Output the [X, Y] coordinate of the center of the cell containing the given text.  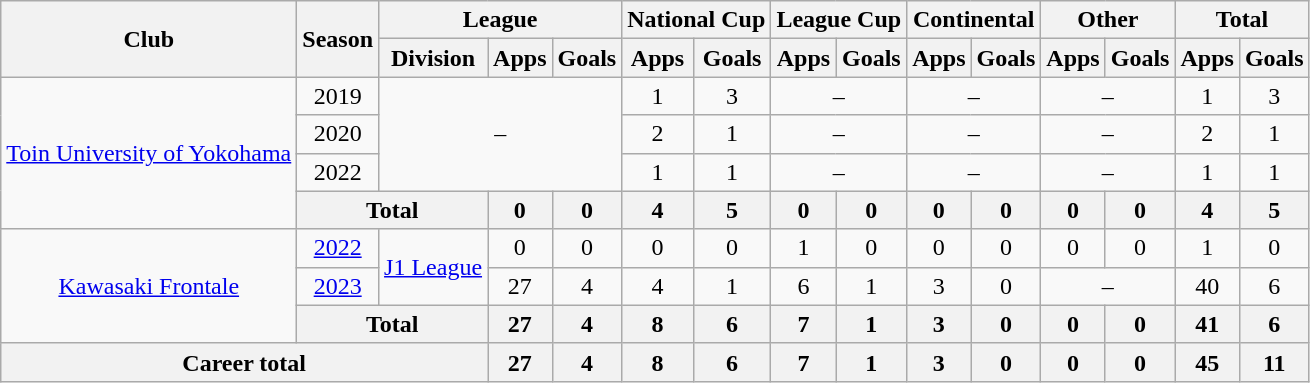
11 [1274, 362]
2019 [338, 96]
Club [149, 39]
Career total [244, 362]
National Cup [696, 20]
41 [1207, 324]
Division [434, 58]
Other [1108, 20]
45 [1207, 362]
2023 [338, 286]
League [500, 20]
40 [1207, 286]
Season [338, 39]
League Cup [839, 20]
Toin University of Yokohama [149, 153]
J1 League [434, 267]
2020 [338, 134]
Kawasaki Frontale [149, 286]
Continental [974, 20]
